Extract the [X, Y] coordinate from the center of the cell holding the provided text.  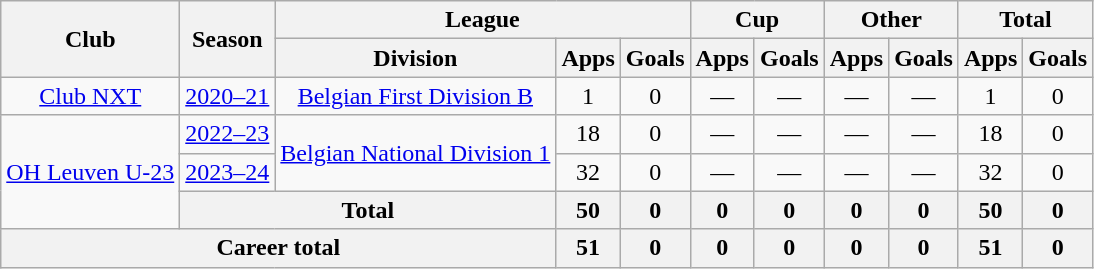
Belgian National Division 1 [416, 153]
Belgian First Division B [416, 96]
Club [90, 39]
Division [416, 58]
2022–23 [228, 134]
Club NXT [90, 96]
2023–24 [228, 172]
Cup [757, 20]
2020–21 [228, 96]
Other [891, 20]
OH Leuven U-23 [90, 172]
Season [228, 39]
League [482, 20]
Career total [278, 248]
